Find where the given text appears and provide that cell's center as (X, Y) coordinate. 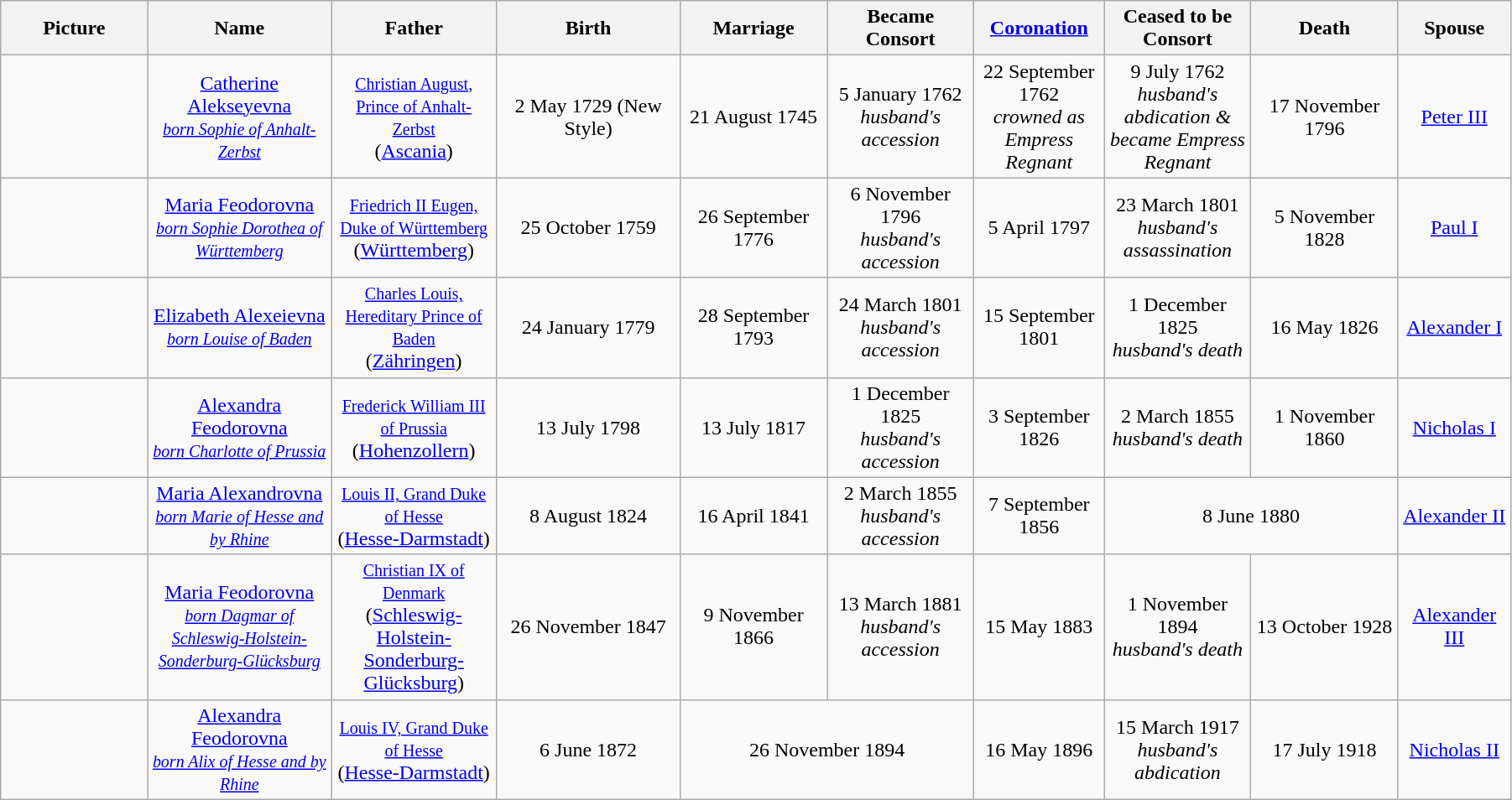
2 March 1855husband's accession (901, 516)
15 March 1917husband's abdication (1178, 750)
Maria Feodorovnaborn Sophie Dorothea of Württemberg (240, 228)
Elizabeth Alexeievnaborn Louise of Baden (240, 327)
9 July 1762husband's abdication & became Empress Regnant (1178, 117)
13 March 1881husband's accession (901, 627)
Christian August, Prince of Anhalt-Zerbst(Ascania) (414, 117)
Father (414, 29)
15 May 1883 (1039, 627)
Friedrich II Eugen, Duke of Württemberg (Württemberg) (414, 228)
Frederick William III of Prussia (Hohenzollern) (414, 428)
Christian IX of Denmark (Schleswig-Holstein-Sonderburg-Glücksburg) (414, 627)
Maria Alexandrovnaborn Marie of Hesse and by Rhine (240, 516)
16 April 1841 (753, 516)
Maria Feodorovnaborn Dagmar of Schleswig-Holstein-Sonderburg-Glücksburg (240, 627)
Peter III (1454, 117)
25 October 1759 (589, 228)
16 May 1826 (1324, 327)
2 May 1729 (New Style) (589, 117)
23 March 1801husband's assassination (1178, 228)
Nicholas I (1454, 428)
Charles Louis, Hereditary Prince of Baden (Zähringen) (414, 327)
Alexandra Feodorovnaborn Alix of Hesse and by Rhine (240, 750)
5 November 1828 (1324, 228)
8 June 1880 (1251, 516)
Paul I (1454, 228)
6 June 1872 (589, 750)
Marriage (753, 29)
Alexander I (1454, 327)
Coronation (1039, 29)
8 August 1824 (589, 516)
2 March 1855husband's death (1178, 428)
9 November 1866 (753, 627)
6 November 1796husband's accession (901, 228)
Alexandra Feodorovnaborn Charlotte of Prussia (240, 428)
Louis II, Grand Duke of Hesse(Hesse-Darmstadt) (414, 516)
17 July 1918 (1324, 750)
16 May 1896 (1039, 750)
Alexander II (1454, 516)
24 March 1801husband's accession (901, 327)
13 October 1928 (1324, 627)
21 August 1745 (753, 117)
7 September 1856 (1039, 516)
1 November 1860 (1324, 428)
Louis IV, Grand Duke of Hesse (Hesse-Darmstadt) (414, 750)
5 January 1762husband's accession (901, 117)
13 July 1798 (589, 428)
Ceased to be Consort (1178, 29)
15 September 1801 (1039, 327)
1 December 1825husband's accession (901, 428)
Picture (74, 29)
Birth (589, 29)
Death (1324, 29)
Spouse (1454, 29)
Catherine Alekseyevnaborn Sophie of Anhalt-Zerbst (240, 117)
Name (240, 29)
1 December 1825husband's death (1178, 327)
22 September 1762crowned as Empress Regnant (1039, 117)
13 July 1817 (753, 428)
26 November 1847 (589, 627)
3 September 1826 (1039, 428)
Alexander III (1454, 627)
5 April 1797 (1039, 228)
Became Consort (901, 29)
Nicholas II (1454, 750)
26 September 1776 (753, 228)
28 September 1793 (753, 327)
17 November 1796 (1324, 117)
1 November 1894husband's death (1178, 627)
26 November 1894 (827, 750)
24 January 1779 (589, 327)
